Identify which cell holds the provided text, then report its (X, Y) central coordinate. 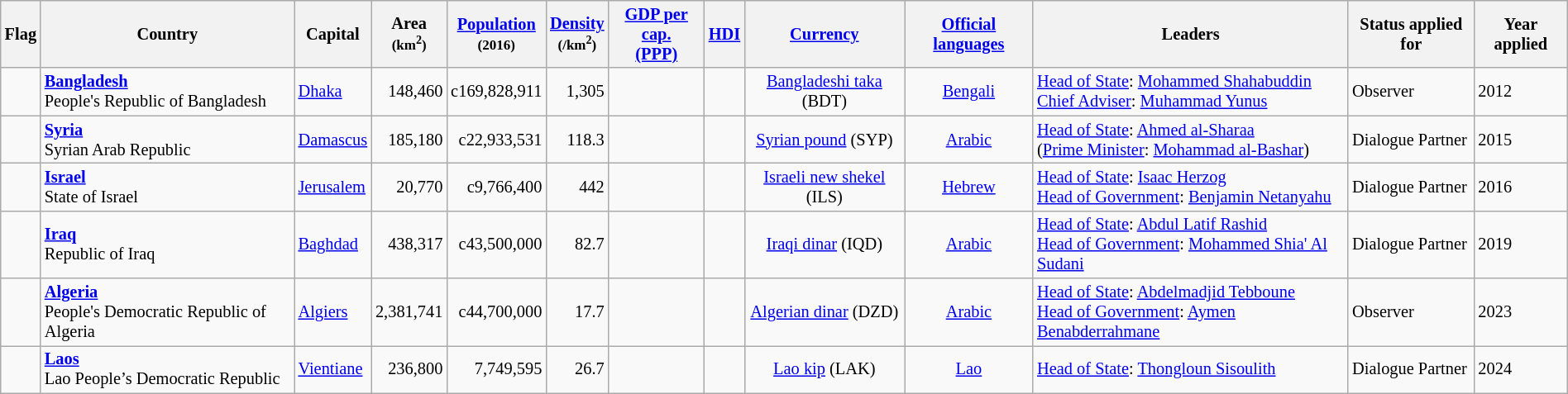
Head of State: Isaac HerzogHead of Government: Benjamin Netanyahu (1191, 187)
Density(/km2) (577, 34)
Head of State: Thongloun Sisoulith (1191, 369)
IsraelState of Israel (167, 187)
Algerian dinar (DZD) (825, 312)
Leaders (1191, 34)
c44,700,000 (496, 312)
Official languages (969, 34)
Currency (825, 34)
Year applied (1522, 34)
82.7 (577, 244)
c22,933,531 (496, 140)
2019 (1522, 244)
2015 (1522, 140)
c43,500,000 (496, 244)
Lao kip (LAK) (825, 369)
2016 (1522, 187)
Baghdad (332, 244)
SyriaSyrian Arab Republic (167, 140)
2,381,741 (409, 312)
Country (167, 34)
Head of State: Abdul Latif RashidHead of Government: Mohammed Shia' Al Sudani (1191, 244)
1,305 (577, 92)
148,460 (409, 92)
442 (577, 187)
236,800 (409, 369)
Flag (21, 34)
Bangladeshi taka (BDT) (825, 92)
2023 (1522, 312)
IraqRepublic of Iraq (167, 244)
Head of State: Ahmed al-Sharaa(Prime Minister: Mohammad al-Bashar) (1191, 140)
Population(2016) (496, 34)
BangladeshPeople's Republic of Bangladesh (167, 92)
7,749,595 (496, 369)
Area(km2) (409, 34)
2024 (1522, 369)
Vientiane (332, 369)
Damascus (332, 140)
26.7 (577, 369)
LaosLao People’s Democratic Republic (167, 369)
HDI (724, 34)
GDP per cap.(PPP) (657, 34)
185,180 (409, 140)
Lao (969, 369)
20,770 (409, 187)
Syrian pound (SYP) (825, 140)
Bengali (969, 92)
Israeli new shekel (ILS) (825, 187)
2012 (1522, 92)
Head of State: Abdelmadjid TebbouneHead of Government: Aymen Benabderrahmane (1191, 312)
Dhaka (332, 92)
Head of State: Mohammed ShahabuddinChief Adviser: Muhammad Yunus (1191, 92)
Algiers (332, 312)
Status applied for (1411, 34)
118.3 (577, 140)
c9,766,400 (496, 187)
Capital (332, 34)
17.7 (577, 312)
438,317 (409, 244)
Hebrew (969, 187)
Iraqi dinar (IQD) (825, 244)
c169,828,911 (496, 92)
AlgeriaPeople's Democratic Republic of Algeria (167, 312)
Jerusalem (332, 187)
